Pinpoint the cell where the given text exists, returning its [x, y] midpoint coordinate. 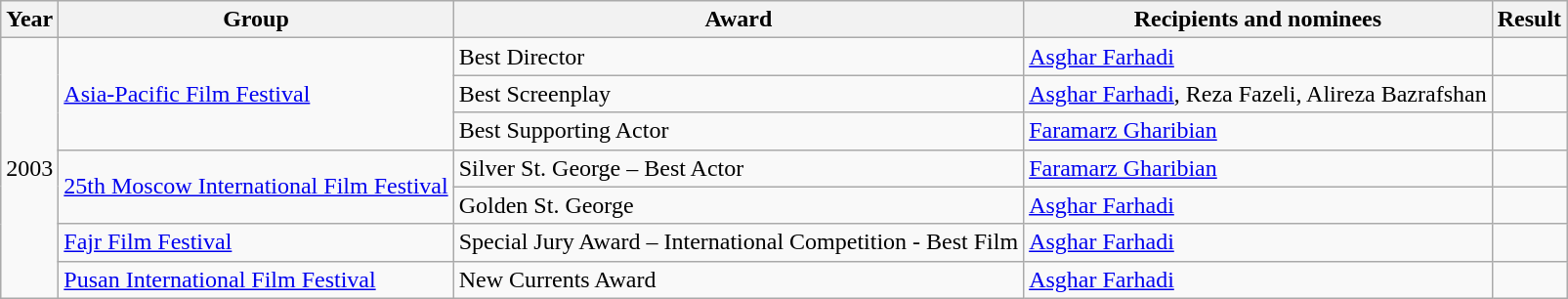
Asia-Pacific Film Festival [256, 94]
Award [739, 20]
Fajr Film Festival [256, 242]
Asghar Farhadi, Reza Fazeli, Alireza Bazrafshan [1258, 94]
Special Jury Award – International Competition - Best Film [739, 242]
Best Supporting Actor [739, 131]
Pusan International Film Festival [256, 279]
Recipients and nominees [1258, 20]
Result [1529, 20]
Group [256, 20]
Golden St. George [739, 205]
25th Moscow International Film Festival [256, 187]
Silver St. George – Best Actor [739, 168]
Best Screenplay [739, 94]
New Currents Award [739, 279]
2003 [29, 168]
Year [29, 20]
Best Director [739, 57]
